Capture the cell that displays the provided text and extract its [X, Y] central coordinate. 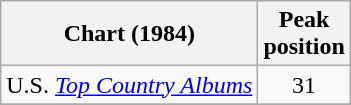
U.S. Top Country Albums [130, 85]
Chart (1984) [130, 34]
31 [304, 85]
Peakposition [304, 34]
